Provide the [X, Y] coordinate of the cell's center where the given text is located.  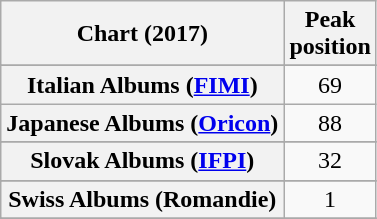
Peak position [330, 34]
88 [330, 123]
Slovak Albums (IFPI) [142, 161]
Swiss Albums (Romandie) [142, 199]
69 [330, 85]
Italian Albums (FIMI) [142, 85]
1 [330, 199]
32 [330, 161]
Chart (2017) [142, 34]
Japanese Albums (Oricon) [142, 123]
